For the text-containing cell, return its midpoint in (x, y) coordinate format. 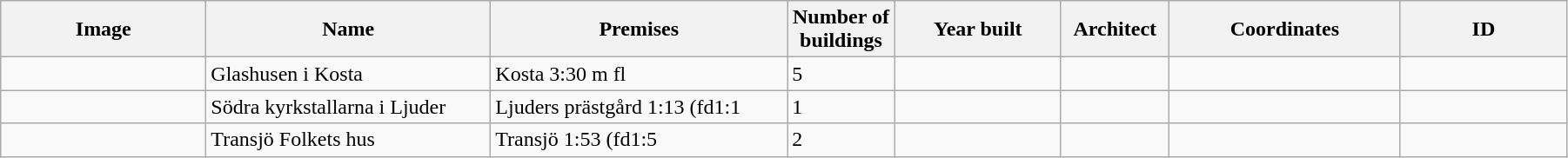
Transjö Folkets hus (348, 140)
Image (104, 30)
Premises (639, 30)
Number ofbuildings (841, 30)
Architect (1115, 30)
Name (348, 30)
Södra kyrkstallarna i Ljuder (348, 107)
Year built (978, 30)
Kosta 3:30 m fl (639, 74)
Glashusen i Kosta (348, 74)
Coordinates (1284, 30)
ID (1483, 30)
Transjö 1:53 (fd1:5 (639, 140)
1 (841, 107)
5 (841, 74)
2 (841, 140)
Ljuders prästgård 1:13 (fd1:1 (639, 107)
